Detect which cell encompasses the target text, then output its [x, y] center coordinate. 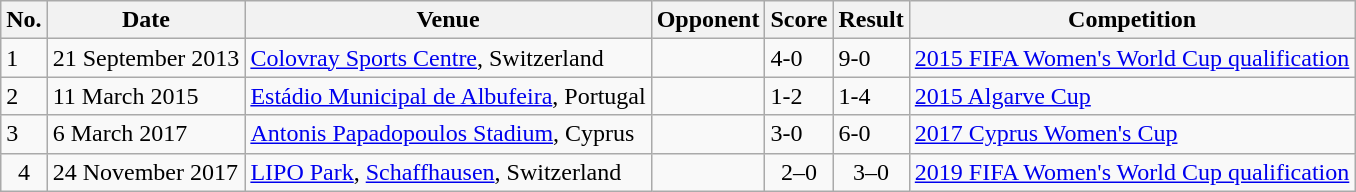
4-0 [799, 58]
Antonis Papadopoulos Stadium, Cyprus [448, 134]
Colovray Sports Centre, Switzerland [448, 58]
Result [871, 20]
4 [24, 172]
2019 FIFA Women's World Cup qualification [1132, 172]
3-0 [799, 134]
2015 Algarve Cup [1132, 96]
1-2 [799, 96]
Venue [448, 20]
Date [146, 20]
24 November 2017 [146, 172]
6 March 2017 [146, 134]
1-4 [871, 96]
Estádio Municipal de Albufeira, Portugal [448, 96]
2 [24, 96]
Competition [1132, 20]
2017 Cyprus Women's Cup [1132, 134]
21 September 2013 [146, 58]
2–0 [799, 172]
9-0 [871, 58]
Opponent [708, 20]
Score [799, 20]
3–0 [871, 172]
No. [24, 20]
6-0 [871, 134]
1 [24, 58]
2015 FIFA Women's World Cup qualification [1132, 58]
LIPO Park, Schaffhausen, Switzerland [448, 172]
11 March 2015 [146, 96]
3 [24, 134]
